Determine the [X, Y] coordinate at the center of the cell enclosing the given text.  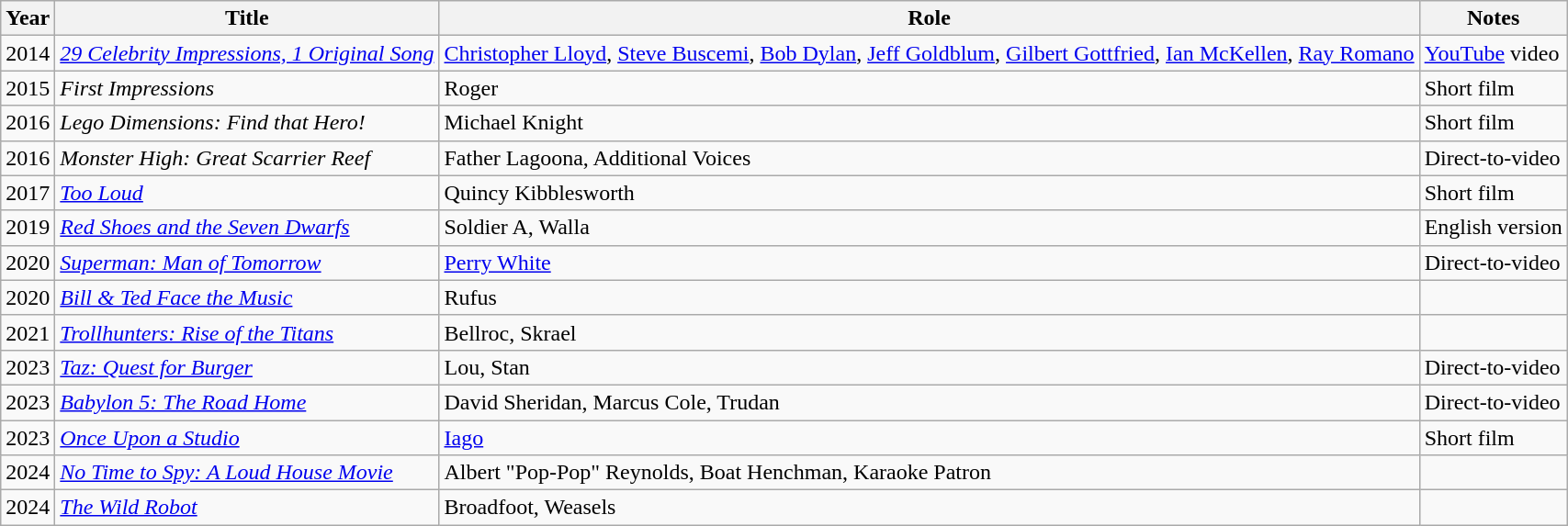
2021 [28, 332]
Lou, Stan [930, 367]
Iago [930, 438]
Broadfoot, Weasels [930, 508]
2015 [28, 88]
YouTube video [1494, 53]
Albert "Pop-Pop" Reynolds, Boat Henchman, Karaoke Patron [930, 473]
Monster High: Great Scarrier Reef [247, 158]
2014 [28, 53]
Michael Knight [930, 123]
Bill & Ted Face the Music [247, 297]
Christopher Lloyd, Steve Buscemi, Bob Dylan, Jeff Goldblum, Gilbert Gottfried, Ian McKellen, Ray Romano [930, 53]
Perry White [930, 263]
Red Shoes and the Seven Dwarfs [247, 228]
2019 [28, 228]
Title [247, 18]
Lego Dimensions: Find that Hero! [247, 123]
English version [1494, 228]
Too Loud [247, 193]
No Time to Spy: A Loud House Movie [247, 473]
Year [28, 18]
The Wild Robot [247, 508]
Quincy Kibblesworth [930, 193]
Once Upon a Studio [247, 438]
Rufus [930, 297]
29 Celebrity Impressions, 1 Original Song [247, 53]
Bellroc, Skrael [930, 332]
Role [930, 18]
Superman: Man of Tomorrow [247, 263]
First Impressions [247, 88]
Taz: Quest for Burger [247, 367]
Trollhunters: Rise of the Titans [247, 332]
Roger [930, 88]
Father Lagoona, Additional Voices [930, 158]
Notes [1494, 18]
2017 [28, 193]
Babylon 5: The Road Home [247, 402]
David Sheridan, Marcus Cole, Trudan [930, 402]
Soldier A, Walla [930, 228]
